Return (X, Y) of the center of cell containing provided text 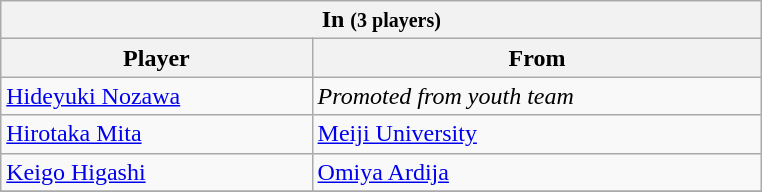
Promoted from youth team (537, 96)
From (537, 58)
Meiji University (537, 134)
In (3 players) (382, 20)
Keigo Higashi (156, 172)
Omiya Ardija (537, 172)
Player (156, 58)
Hirotaka Mita (156, 134)
Hideyuki Nozawa (156, 96)
